Detect which cell encompasses the target text, then output its [x, y] center coordinate. 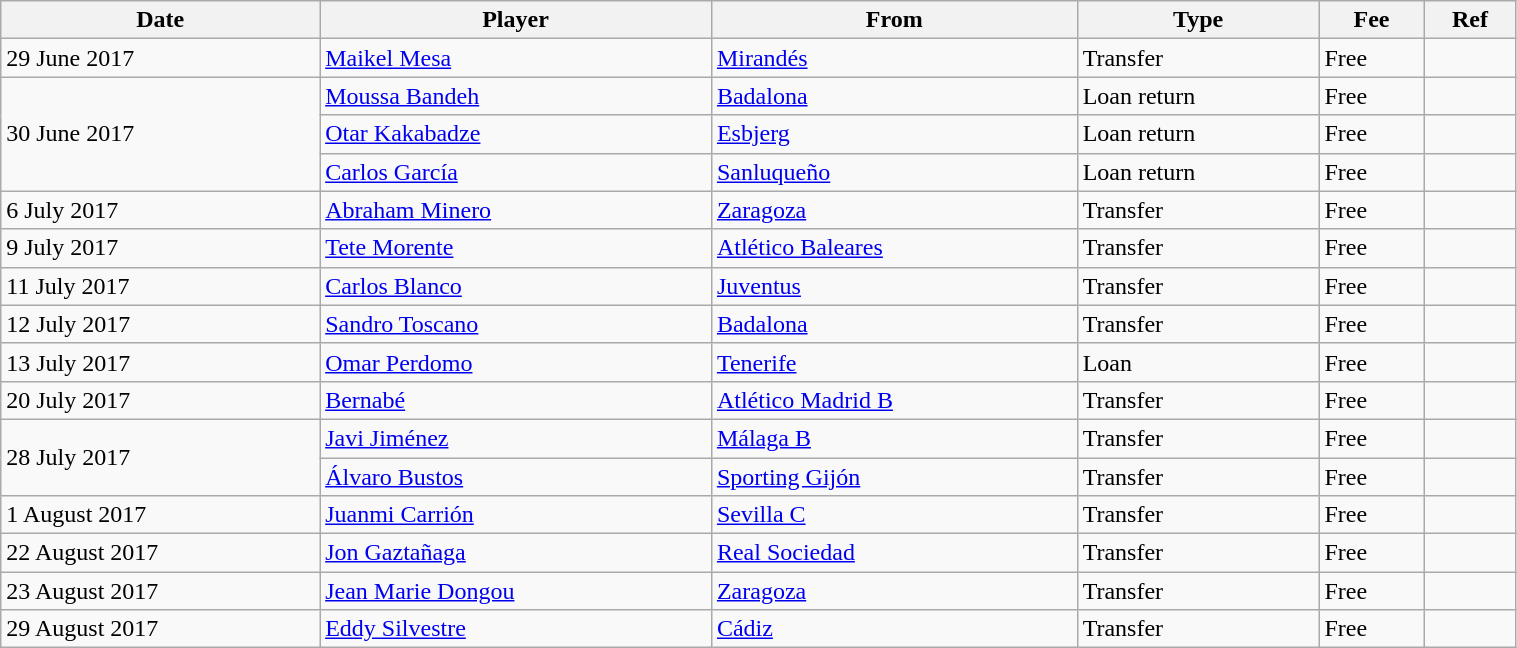
Tenerife [894, 362]
Carlos Blanco [516, 286]
30 June 2017 [160, 134]
Mirandés [894, 58]
Otar Kakabadze [516, 134]
Juanmi Carrión [516, 515]
23 August 2017 [160, 591]
Date [160, 20]
22 August 2017 [160, 553]
Type [1198, 20]
Atlético Madrid B [894, 400]
Player [516, 20]
Málaga B [894, 438]
Esbjerg [894, 134]
Atlético Baleares [894, 248]
20 July 2017 [160, 400]
Sporting Gijón [894, 477]
Moussa Bandeh [516, 96]
Tete Morente [516, 248]
Sevilla C [894, 515]
Álvaro Bustos [516, 477]
Sandro Toscano [516, 324]
Jon Gaztañaga [516, 553]
Bernabé [516, 400]
6 July 2017 [160, 210]
Eddy Silvestre [516, 629]
Jean Marie Dongou [516, 591]
1 August 2017 [160, 515]
12 July 2017 [160, 324]
Fee [1372, 20]
29 August 2017 [160, 629]
11 July 2017 [160, 286]
9 July 2017 [160, 248]
29 June 2017 [160, 58]
Omar Perdomo [516, 362]
Real Sociedad [894, 553]
13 July 2017 [160, 362]
From [894, 20]
Maikel Mesa [516, 58]
28 July 2017 [160, 457]
Juventus [894, 286]
Javi Jiménez [516, 438]
Abraham Minero [516, 210]
Ref [1470, 20]
Carlos García [516, 172]
Sanluqueño [894, 172]
Loan [1198, 362]
Cádiz [894, 629]
